Provide the [x, y] coordinate of the cell's center where the given text is located.  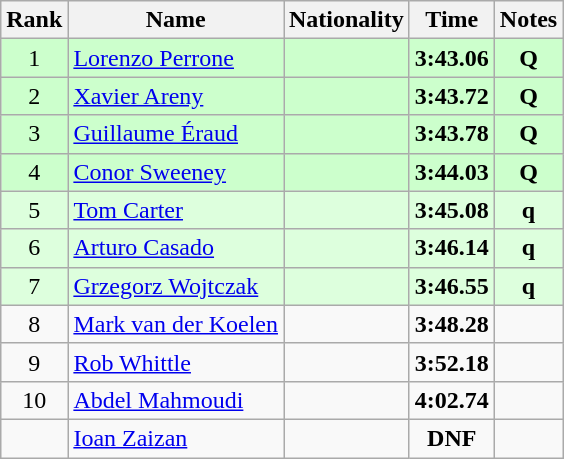
3:48.28 [452, 324]
6 [34, 248]
Arturo Casado [176, 248]
Rob Whittle [176, 362]
5 [34, 210]
7 [34, 286]
Mark van der Koelen [176, 324]
Tom Carter [176, 210]
1 [34, 58]
Conor Sweeney [176, 172]
3:46.14 [452, 248]
Name [176, 20]
2 [34, 96]
Rank [34, 20]
4:02.74 [452, 400]
4 [34, 172]
3:45.08 [452, 210]
Abdel Mahmoudi [176, 400]
Time [452, 20]
3:52.18 [452, 362]
Guillaume Éraud [176, 134]
3:44.03 [452, 172]
Grzegorz Wojtczak [176, 286]
9 [34, 362]
8 [34, 324]
10 [34, 400]
3:43.78 [452, 134]
3:43.06 [452, 58]
Lorenzo Perrone [176, 58]
Xavier Areny [176, 96]
Notes [528, 20]
DNF [452, 438]
Ioan Zaizan [176, 438]
Nationality [347, 20]
3 [34, 134]
3:46.55 [452, 286]
3:43.72 [452, 96]
